Output the [x, y] coordinate of the center of the cell containing the given text.  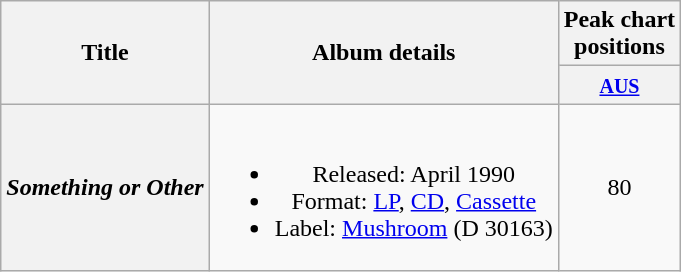
Peak chartpositions [619, 34]
AUS [619, 85]
80 [619, 188]
Released: April 1990Format: LP, CD, CassetteLabel: Mushroom (D 30163) [384, 188]
Title [105, 52]
Something or Other [105, 188]
Album details [384, 52]
